Return the (X, Y) coordinate for the center point of the cell that contains the specified text.  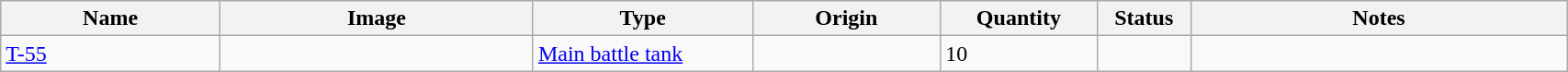
Type (643, 18)
Notes (1378, 18)
T-55 (110, 54)
10 (1019, 54)
Quantity (1019, 18)
Name (110, 18)
Status (1144, 18)
Main battle tank (643, 54)
Image (377, 18)
Origin (847, 18)
